Return the [x, y] coordinate for the center point of the cell that contains the specified text.  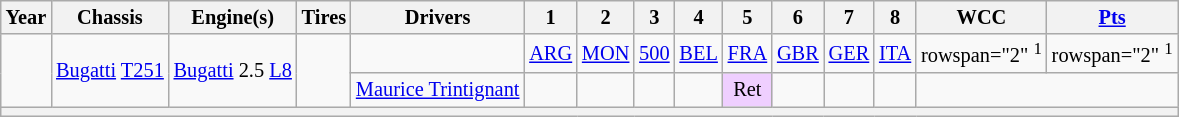
Drivers [438, 17]
5 [748, 17]
ARG [550, 54]
Ret [748, 90]
Tires [324, 17]
FRA [748, 54]
MON [606, 54]
3 [654, 17]
Chassis [110, 17]
7 [849, 17]
Bugatti 2.5 L8 [233, 70]
GBR [798, 54]
GER [849, 54]
Maurice Trintignant [438, 90]
1 [550, 17]
4 [699, 17]
Bugatti T251 [110, 70]
500 [654, 54]
WCC [982, 17]
Engine(s) [233, 17]
8 [895, 17]
ITA [895, 54]
6 [798, 17]
BEL [699, 54]
Pts [1112, 17]
2 [606, 17]
Year [26, 17]
